Locate the cell with the specified text and output its (x, y) center coordinate. 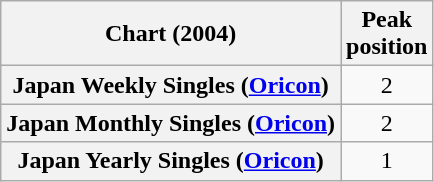
1 (387, 161)
Chart (2004) (171, 34)
Peakposition (387, 34)
Japan Yearly Singles (Oricon) (171, 161)
Japan Monthly Singles (Oricon) (171, 123)
Japan Weekly Singles (Oricon) (171, 85)
